Identify which cell holds the provided text, then report its [X, Y] central coordinate. 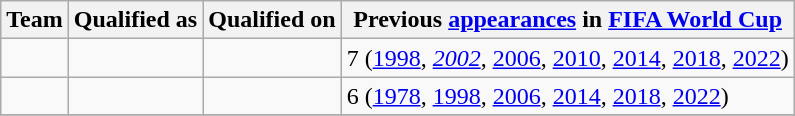
Qualified as [135, 20]
Qualified on [272, 20]
6 (1978, 1998, 2006, 2014, 2018, 2022) [568, 96]
7 (1998, 2002, 2006, 2010, 2014, 2018, 2022) [568, 58]
Previous appearances in FIFA World Cup [568, 20]
Team [35, 20]
